Find where the given text appears and provide that cell's center as (x, y) coordinate. 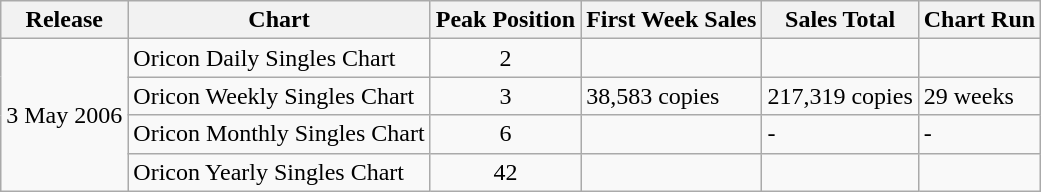
3 May 2006 (64, 115)
6 (505, 134)
First Week Sales (672, 20)
Peak Position (505, 20)
Oricon Weekly Singles Chart (279, 96)
Chart Run (979, 20)
38,583 copies (672, 96)
3 (505, 96)
Release (64, 20)
2 (505, 58)
42 (505, 172)
Sales Total (840, 20)
Oricon Daily Singles Chart (279, 58)
217,319 copies (840, 96)
Oricon Monthly Singles Chart (279, 134)
29 weeks (979, 96)
Oricon Yearly Singles Chart (279, 172)
Chart (279, 20)
